Search for the cell housing the specified text and yield its [x, y] center coordinate. 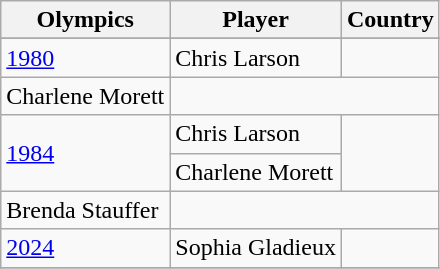
Olympics [86, 20]
1984 [86, 153]
Player [256, 20]
Sophia Gladieux [256, 248]
2024 [86, 248]
Country [390, 20]
Brenda Stauffer [86, 210]
1980 [86, 58]
